Find where the given text appears and provide that cell's center as [x, y] coordinate. 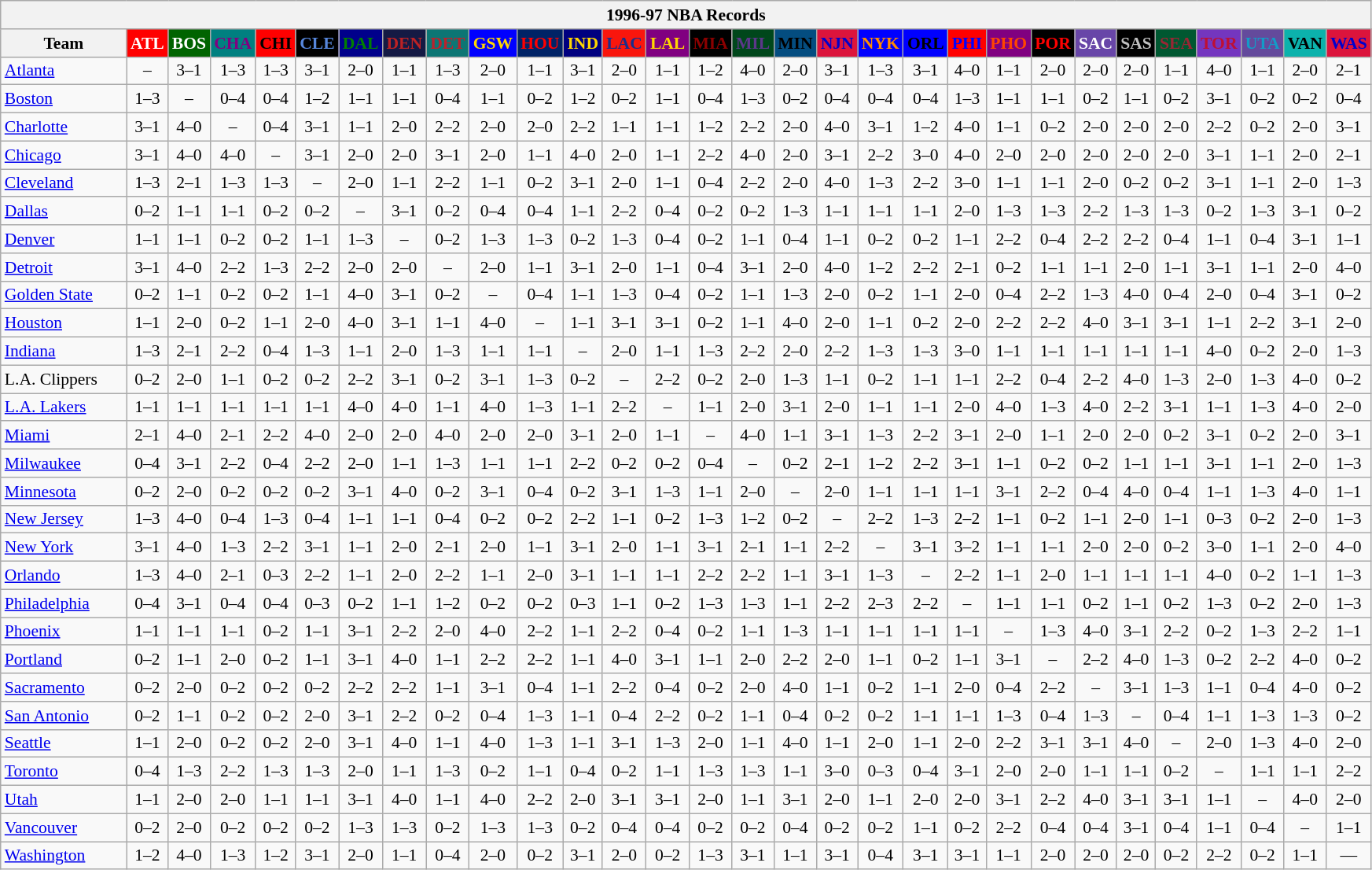
TOR [1219, 43]
BOS [189, 43]
POR [1053, 43]
Indiana [64, 352]
Charlotte [64, 127]
WAS [1349, 43]
MIN [795, 43]
VAN [1305, 43]
Utah [64, 800]
LAC [624, 43]
L.A. Clippers [64, 379]
Seattle [64, 743]
Milwaukee [64, 463]
DEN [404, 43]
Philadelphia [64, 603]
2–3 [881, 603]
New Jersey [64, 519]
Atlanta [64, 71]
IND [583, 43]
Dallas [64, 212]
MIL [753, 43]
MIA [710, 43]
L.A. Lakers [64, 407]
New York [64, 547]
SAC [1096, 43]
3–2 [967, 547]
Miami [64, 436]
Team [64, 43]
Detroit [64, 267]
Denver [64, 239]
1996-97 NBA Records [686, 15]
Phoenix [64, 632]
NJN [837, 43]
— [1349, 856]
San Antonio [64, 716]
Orlando [64, 576]
Houston [64, 323]
Sacramento [64, 688]
NYK [881, 43]
Portland [64, 660]
GSW [494, 43]
SAS [1136, 43]
SEA [1176, 43]
HOU [539, 43]
Boston [64, 99]
PHO [1008, 43]
Washington [64, 856]
Golden State [64, 295]
UTA [1263, 43]
CHI [275, 43]
LAL [668, 43]
Cleveland [64, 183]
ATL [148, 43]
DET [448, 43]
Minnesota [64, 492]
Vancouver [64, 828]
CHA [233, 43]
ORL [926, 43]
DAL [361, 43]
PHI [967, 43]
Chicago [64, 155]
CLE [318, 43]
Toronto [64, 772]
